Pinpoint the cell where the given text exists, returning its [X, Y] midpoint coordinate. 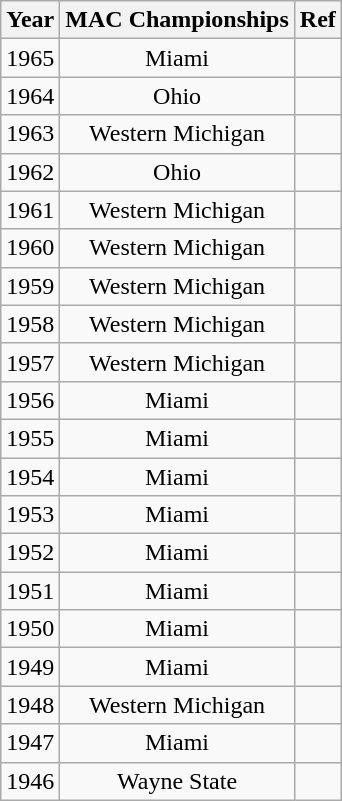
1960 [30, 248]
1947 [30, 743]
1961 [30, 210]
1956 [30, 400]
1965 [30, 58]
MAC Championships [177, 20]
Wayne State [177, 781]
1950 [30, 629]
1955 [30, 438]
1964 [30, 96]
1946 [30, 781]
1958 [30, 324]
1963 [30, 134]
1962 [30, 172]
1951 [30, 591]
1948 [30, 705]
1949 [30, 667]
1957 [30, 362]
1954 [30, 477]
Ref [318, 20]
1953 [30, 515]
1959 [30, 286]
Year [30, 20]
1952 [30, 553]
